Find where the given text appears and provide that cell's center as (x, y) coordinate. 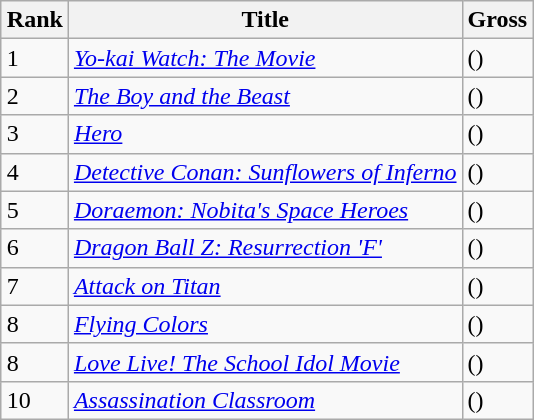
3 (34, 134)
Yo-kai Watch: The Movie (265, 58)
Doraemon: Nobita's Space Heroes (265, 210)
7 (34, 286)
10 (34, 400)
Gross (498, 20)
Flying Colors (265, 324)
Rank (34, 20)
5 (34, 210)
4 (34, 172)
Hero (265, 134)
Assassination Classroom (265, 400)
1 (34, 58)
2 (34, 96)
The Boy and the Beast (265, 96)
6 (34, 248)
Title (265, 20)
Dragon Ball Z: Resurrection 'F' (265, 248)
Detective Conan: Sunflowers of Inferno (265, 172)
Love Live! The School Idol Movie (265, 362)
Attack on Titan (265, 286)
